Capture the cell that displays the provided text and extract its [X, Y] central coordinate. 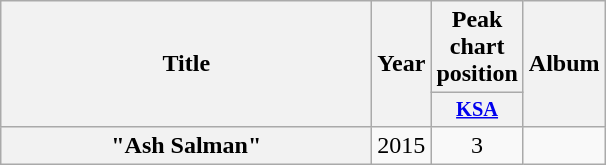
Year [402, 64]
Album [564, 64]
KSA [477, 110]
Title [186, 64]
"Ash Salman" [186, 145]
2015 [402, 145]
3 [477, 145]
Peak chart position [477, 47]
